For the text-containing cell, return its midpoint in (x, y) coordinate format. 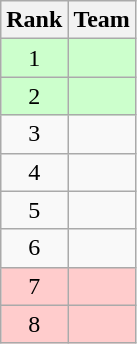
5 (34, 210)
4 (34, 172)
7 (34, 286)
3 (34, 134)
2 (34, 96)
Rank (34, 20)
8 (34, 324)
Team (102, 20)
6 (34, 248)
1 (34, 58)
